For the text-containing cell, return its midpoint in (X, Y) coordinate format. 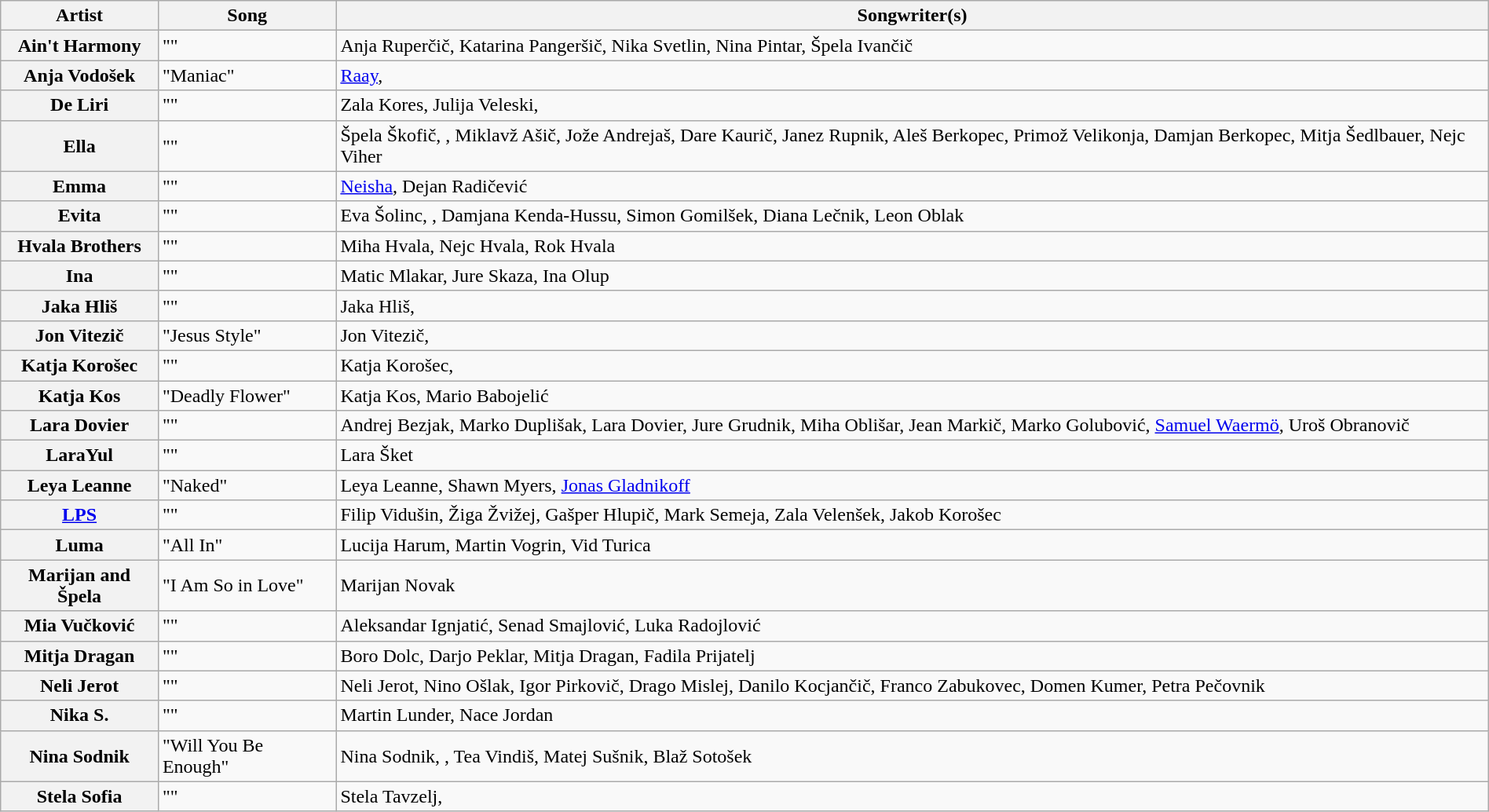
Boro Dolc, Darjo Peklar, Mitja Dragan, Fadila Prijatelj (913, 656)
Emma (80, 186)
De Liri (80, 105)
Miha Hvala, Nejc Hvala, Rok Hvala (913, 246)
Matic Mlakar, Jure Skaza, Ina Olup (913, 276)
Neisha, Dejan Radičević (913, 186)
Andrej Bezjak, Marko Duplišak, Lara Dovier, Jure Grudnik, Miha Oblišar, Jean Markič, Marko Golubović, Samuel Waermö, Uroš Obranovič (913, 426)
Hvala Brothers (80, 246)
"Naked" (247, 485)
Artist (80, 16)
Stela Tavzelj, (913, 796)
Nina Sodnik, , Tea Vindiš, Matej Sušnik, Blaž Sotošek (913, 755)
Ella (80, 146)
Ain't Harmony (80, 46)
Aleksandar Ignjatić, Senad Smajlović, Luka Radojlović (913, 626)
Nina Sodnik (80, 755)
Jaka Hliš, (913, 305)
Jon Vitezič, (913, 335)
Lara Šket (913, 455)
"Will You Be Enough" (247, 755)
Katja Korošec (80, 365)
Mia Vučković (80, 626)
Luma (80, 545)
Mitja Dragan (80, 656)
LaraYul (80, 455)
"I Am So in Love" (247, 586)
Leya Leanne (80, 485)
"All In" (247, 545)
Raay, (913, 75)
Neli Jerot (80, 686)
Song (247, 16)
Neli Jerot, Nino Ošlak, Igor Pirkovič, Drago Mislej, Danilo Kocjančič, Franco Zabukovec, Domen Kumer, Petra Pečovnik (913, 686)
"Maniac" (247, 75)
Nika S. (80, 715)
Stela Sofia (80, 796)
Anja Vodošek (80, 75)
Leya Leanne, Shawn Myers, Jonas Gladnikoff (913, 485)
Songwriter(s) (913, 16)
Jon Vitezič (80, 335)
Marijan and Špela (80, 586)
"Jesus Style" (247, 335)
Katja Kos, Mario Babojelić (913, 395)
Lucija Harum, Martin Vogrin, Vid Turica (913, 545)
Lara Dovier (80, 426)
Zala Kores, Julija Veleski, (913, 105)
Špela Škofič, , Miklavž Ašič, Jože Andrejaš, Dare Kaurič, Janez Rupnik, Aleš Berkopec, Primož Velikonja, Damjan Berkopec, Mitja Šedlbauer, Nejc Viher (913, 146)
Katja Kos (80, 395)
Martin Lunder, Nace Jordan (913, 715)
Evita (80, 216)
LPS (80, 515)
Ina (80, 276)
"Deadly Flower" (247, 395)
Katja Korošec, (913, 365)
Anja Ruperčič, Katarina Pangeršič, Nika Svetlin, Nina Pintar, Špela Ivančič (913, 46)
Jaka Hliš (80, 305)
Eva Šolinc, , Damjana Kenda-Hussu, Simon Gomilšek, Diana Lečnik, Leon Oblak (913, 216)
Filip Vidušin, Žiga Žvižej, Gašper Hlupič, Mark Semeja, Zala Velenšek, Jakob Korošec (913, 515)
Marijan Novak (913, 586)
